Find where the given text appears and provide that cell's center as (X, Y) coordinate. 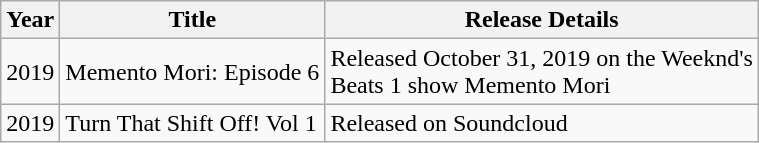
Release Details (542, 20)
Turn That Shift Off! Vol 1 (192, 123)
Memento Mori: Episode 6 (192, 72)
Released October 31, 2019 on the Weeknd'sBeats 1 show Memento Mori (542, 72)
Title (192, 20)
Year (30, 20)
Released on Soundcloud (542, 123)
